Identify which cell holds the provided text, then report its (x, y) central coordinate. 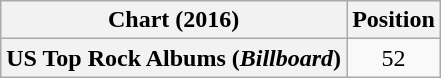
52 (394, 58)
Chart (2016) (174, 20)
Position (394, 20)
US Top Rock Albums (Billboard) (174, 58)
